For the text-containing cell, return its midpoint in (x, y) coordinate format. 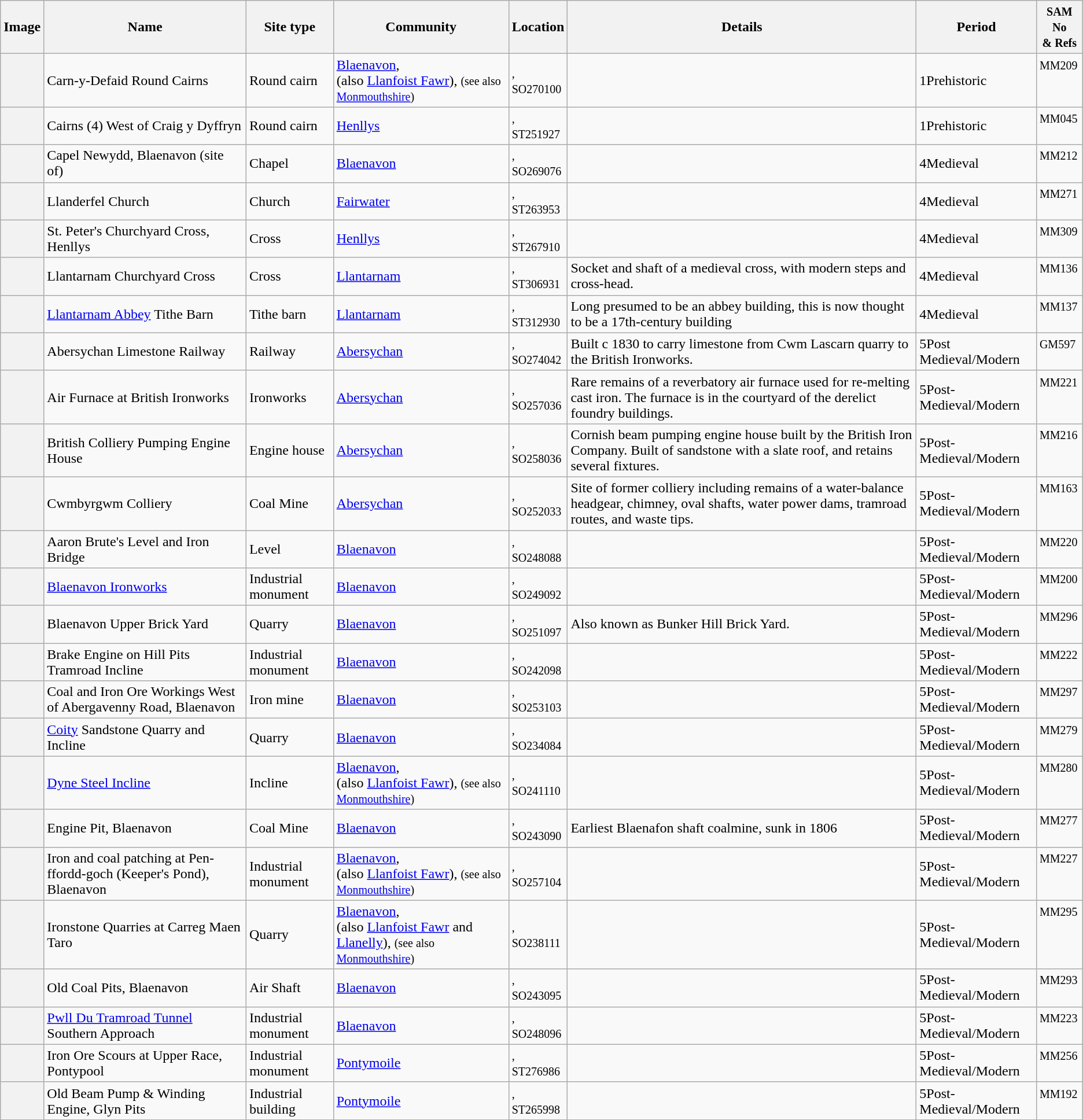
GM597 (1059, 352)
Coity Sandstone Quarry and Incline (145, 737)
MM227 (1059, 874)
, SO251097 (538, 625)
MM200 (1059, 587)
Rare remains of a reverbatory air furnace used for re-melting cast iron. The furnace is in the courtyard of the derelict foundry buildings. (742, 397)
MM296 (1059, 625)
Level (289, 548)
Blaenavon, (also Llanfoist Fawr and Llanelly), (see also Monmouthshire) (421, 935)
, SO257104 (538, 874)
Blaenavon Upper Brick Yard (145, 625)
, SO274042 (538, 352)
, SO249092 (538, 587)
Blaenavon Ironworks (145, 587)
Site type (289, 27)
Chapel (289, 163)
Iron mine (289, 700)
Cairns (4) West of Craig y Dyffryn (145, 126)
Railway (289, 352)
Image (22, 27)
Community (421, 27)
St. Peter's Churchyard Cross, Henllys (145, 238)
MM209 (1059, 80)
Llanderfel Church (145, 201)
Built c 1830 to carry limestone from Cwm Lascarn quarry to the British Ironworks. (742, 352)
SAM No& Refs (1059, 27)
Tithe barn (289, 314)
Engine house (289, 450)
, ST263953 (538, 201)
MM295 (1059, 935)
Industrial building (289, 1100)
MM309 (1059, 238)
Location (538, 27)
, SO241110 (538, 783)
Name (145, 27)
5Post Medieval/Modern (977, 352)
Carn-y-Defaid Round Cairns (145, 80)
Coal and Iron Ore Workings West of Abergavenny Road, Blaenavon (145, 700)
, ST265998 (538, 1100)
Capel Newydd, Blaenavon (site of) (145, 163)
MM277 (1059, 828)
Earliest Blaenafon shaft coalmine, sunk in 1806 (742, 828)
Cornish beam pumping engine house built by the British Iron Company. Built of sandstone with a slate roof, and retains several fixtures. (742, 450)
Air Furnace at British Ironworks (145, 397)
MM271 (1059, 201)
Socket and shaft of a medieval cross, with modern steps and cross-head. (742, 277)
Period (977, 27)
, SO253103 (538, 700)
Iron and coal patching at Pen-ffordd-goch (Keeper's Pond), Blaenavon (145, 874)
, SO248088 (538, 548)
MM045 (1059, 126)
MM136 (1059, 277)
, SO248096 (538, 1025)
Cwmbyrgwm Colliery (145, 503)
, SO243090 (538, 828)
Fairwater (421, 201)
Abersychan Limestone Railway (145, 352)
Old Coal Pits, Blaenavon (145, 988)
, SO258036 (538, 450)
Ironworks (289, 397)
, SO257036 (538, 397)
MM221 (1059, 397)
Engine Pit, Blaenavon (145, 828)
MM163 (1059, 503)
, SO238111 (538, 935)
Llantarnam Abbey Tithe Barn (145, 314)
MM256 (1059, 1063)
MM297 (1059, 700)
Details (742, 27)
Iron Ore Scours at Upper Race, Pontypool (145, 1063)
, SO252033 (538, 503)
MM279 (1059, 737)
, ST251927 (538, 126)
MM220 (1059, 548)
, ST276986 (538, 1063)
Pwll Du Tramroad Tunnel Southern Approach (145, 1025)
, SO234084 (538, 737)
Air Shaft (289, 988)
, ST267910 (538, 238)
MM222 (1059, 662)
Church (289, 201)
MM137 (1059, 314)
British Colliery Pumping Engine House (145, 450)
Llantarnam Churchyard Cross (145, 277)
Site of former colliery including remains of a water-balance headgear, chimney, oval shafts, water power dams, tramroad routes, and waste tips. (742, 503)
Long presumed to be an abbey building, this is now thought to be a 17th-century building (742, 314)
, SO270100 (538, 80)
Old Beam Pump & Winding Engine, Glyn Pits (145, 1100)
, ST312930 (538, 314)
MM192 (1059, 1100)
Ironstone Quarries at Carreg Maen Taro (145, 935)
, SO242098 (538, 662)
MM216 (1059, 450)
, SO269076 (538, 163)
MM280 (1059, 783)
Also known as Bunker Hill Brick Yard. (742, 625)
MM212 (1059, 163)
Brake Engine on Hill Pits Tramroad Incline (145, 662)
, ST306931 (538, 277)
, SO243095 (538, 988)
MM293 (1059, 988)
Incline (289, 783)
Aaron Brute's Level and Iron Bridge (145, 548)
MM223 (1059, 1025)
Dyne Steel Incline (145, 783)
